Detect which cell encompasses the target text, then output its [x, y] center coordinate. 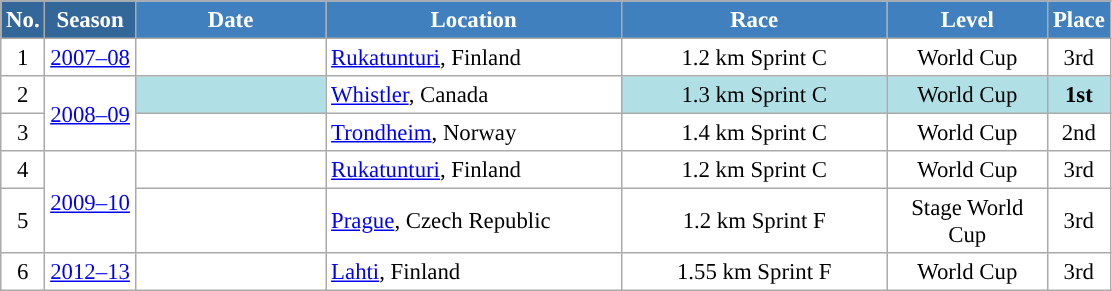
Trondheim, Norway [474, 133]
1st [1079, 95]
2nd [1079, 133]
Place [1079, 20]
1 [23, 58]
Level [968, 20]
Stage World Cup [968, 222]
5 [23, 222]
Date [230, 20]
2008–09 [90, 114]
Location [474, 20]
Season [90, 20]
4 [23, 170]
2009–10 [90, 202]
No. [23, 20]
1.4 km Sprint C [754, 133]
1.3 km Sprint C [754, 95]
Prague, Czech Republic [474, 222]
2 [23, 95]
1.2 km Sprint F [754, 222]
Race [754, 20]
Whistler, Canada [474, 95]
2007–08 [90, 58]
3 [23, 133]
